Identify which cell holds the provided text, then report its [X, Y] central coordinate. 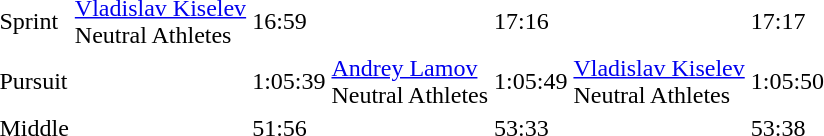
1:05:49 [531, 82]
Vladislav KiselevNeutral Athletes [659, 82]
1:05:39 [289, 82]
Andrey LamovNeutral Athletes [410, 82]
